From the cell containing the given text, extract its center point as [X, Y] coordinate. 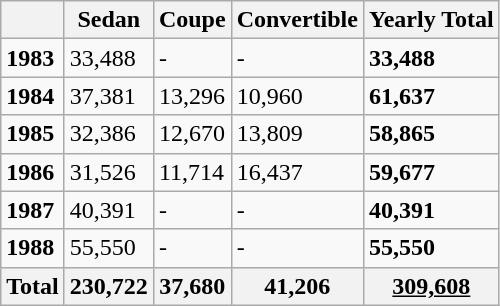
Convertible [297, 20]
37,680 [192, 286]
12,670 [192, 134]
230,722 [108, 286]
1983 [33, 58]
31,526 [108, 172]
Yearly Total [431, 20]
11,714 [192, 172]
37,381 [108, 96]
16,437 [297, 172]
Total [33, 286]
13,296 [192, 96]
1985 [33, 134]
1988 [33, 248]
61,637 [431, 96]
Sedan [108, 20]
10,960 [297, 96]
32,386 [108, 134]
58,865 [431, 134]
309,608 [431, 286]
1986 [33, 172]
1987 [33, 210]
13,809 [297, 134]
41,206 [297, 286]
1984 [33, 96]
59,677 [431, 172]
Coupe [192, 20]
